Extract the (X, Y) coordinate from the center of the cell holding the provided text.  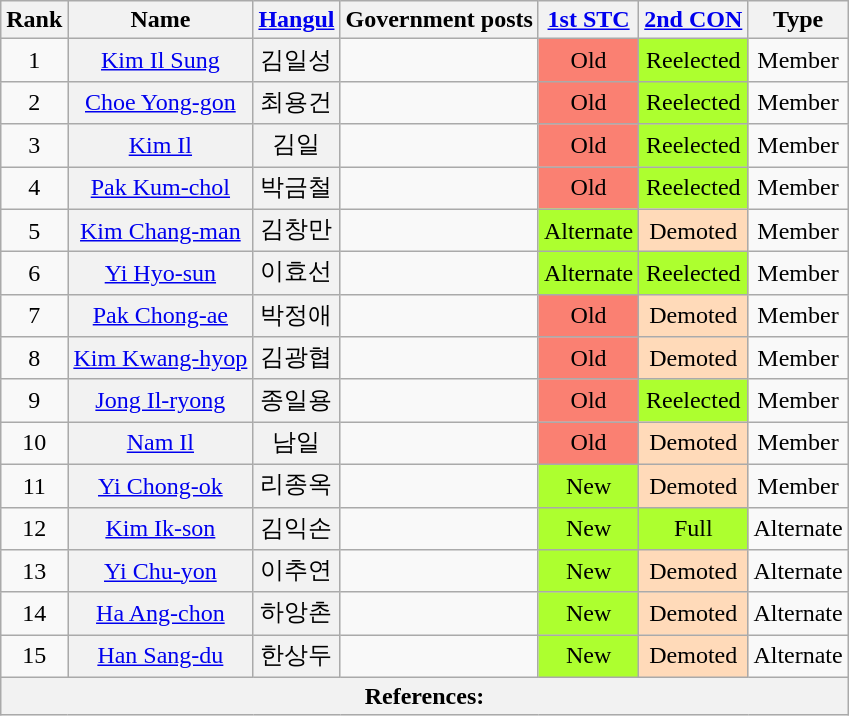
남일 (296, 444)
김일성 (296, 60)
Name (160, 20)
Nam Il (160, 444)
1 (34, 60)
Kim Il Sung (160, 60)
1st STC (588, 20)
Rank (34, 20)
김창만 (296, 230)
김익손 (296, 528)
김일 (296, 146)
Hangul (296, 20)
14 (34, 614)
Pak Chong-ae (160, 316)
리종옥 (296, 486)
Kim Kwang-hyop (160, 358)
한상두 (296, 656)
Yi Chong-ok (160, 486)
12 (34, 528)
Kim Ik-son (160, 528)
4 (34, 188)
Yi Hyo-sun (160, 274)
Ha Ang-chon (160, 614)
하앙촌 (296, 614)
이효선 (296, 274)
10 (34, 444)
Han Sang-du (160, 656)
Type (798, 20)
13 (34, 572)
3 (34, 146)
8 (34, 358)
6 (34, 274)
9 (34, 400)
최용건 (296, 102)
Kim Il (160, 146)
References: (424, 696)
종일용 (296, 400)
11 (34, 486)
박금철 (296, 188)
15 (34, 656)
Yi Chu-yon (160, 572)
Kim Chang-man (160, 230)
Government posts (439, 20)
2 (34, 102)
김광협 (296, 358)
Pak Kum-chol (160, 188)
이추연 (296, 572)
Full (694, 528)
2nd CON (694, 20)
7 (34, 316)
5 (34, 230)
Choe Yong-gon (160, 102)
Jong Il-ryong (160, 400)
박정애 (296, 316)
